Locate the cell with the specified text and output its [X, Y] center coordinate. 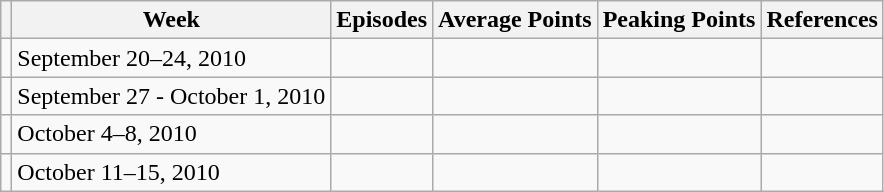
Episodes [382, 20]
Peaking Points [679, 20]
Week [172, 20]
October 4–8, 2010 [172, 134]
Average Points [516, 20]
September 20–24, 2010 [172, 58]
September 27 - October 1, 2010 [172, 96]
October 11–15, 2010 [172, 172]
References [822, 20]
